Detect which cell encompasses the target text, then output its [x, y] center coordinate. 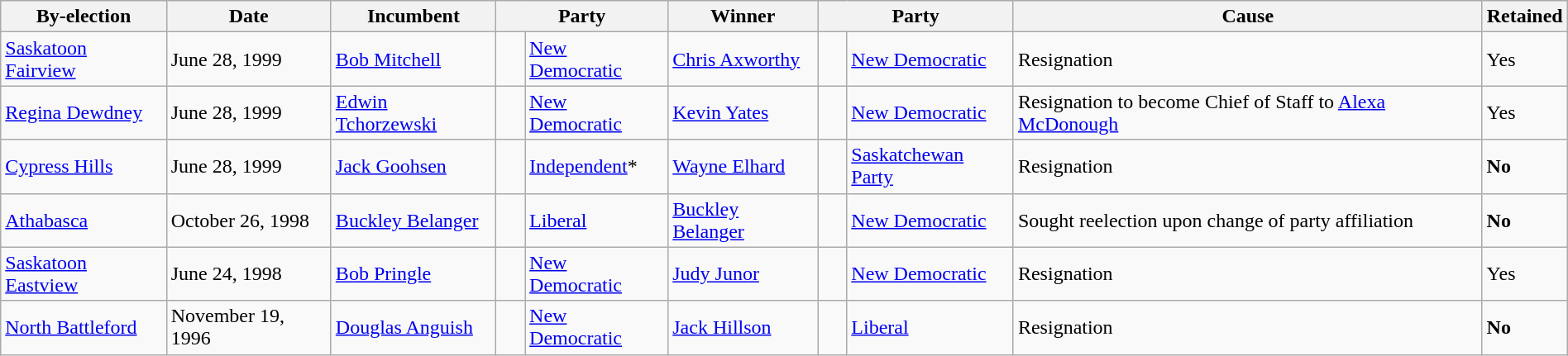
Bob Mitchell [414, 59]
November 19, 1996 [248, 327]
Cypress Hills [84, 167]
Date [248, 17]
North Battleford [84, 327]
Regina Dewdney [84, 112]
Incumbent [414, 17]
Saskatoon Fairview [84, 59]
Sought reelection upon change of party affiliation [1247, 220]
Bob Pringle [414, 274]
Athabasca [84, 220]
Retained [1525, 17]
Douglas Anguish [414, 327]
Wayne Elhard [743, 167]
Jack Goohsen [414, 167]
Cause [1247, 17]
Edwin Tchorzewski [414, 112]
Jack Hillson [743, 327]
Saskatoon Eastview [84, 274]
Saskatchewan Party [930, 167]
Judy Junor [743, 274]
Winner [743, 17]
Resignation to become Chief of Staff to Alexa McDonough [1247, 112]
Chris Axworthy [743, 59]
Kevin Yates [743, 112]
June 24, 1998 [248, 274]
Independent* [597, 167]
October 26, 1998 [248, 220]
By-election [84, 17]
